For the text-containing cell, return its midpoint in [X, Y] coordinate format. 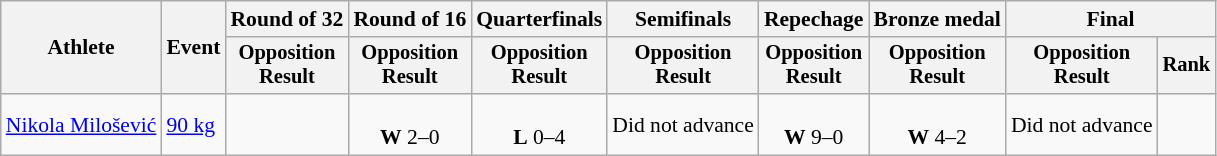
Quarterfinals [539, 19]
W 4–2 [936, 124]
L 0–4 [539, 124]
Repechage [814, 19]
90 kg [193, 124]
Round of 16 [410, 19]
Athlete [82, 48]
Final [1110, 19]
Event [193, 48]
Rank [1187, 66]
Nikola Milošević [82, 124]
Semifinals [683, 19]
Round of 32 [286, 19]
W 2–0 [410, 124]
Bronze medal [936, 19]
W 9–0 [814, 124]
